Detect which cell encompasses the target text, then output its [x, y] center coordinate. 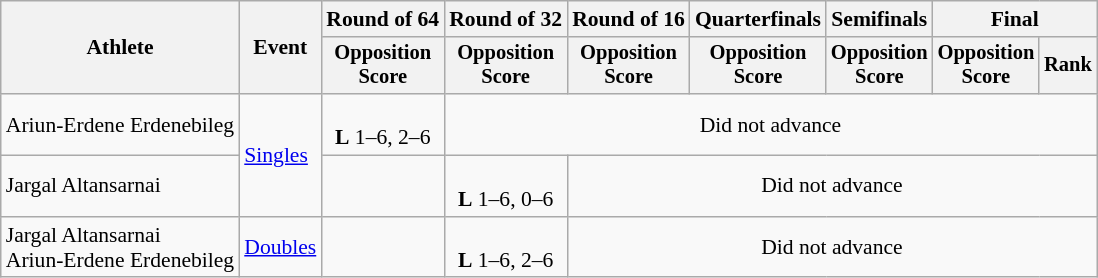
Final [1015, 19]
Semifinals [880, 19]
Jargal AltansarnaiAriun-Erdene Erdenebileg [120, 248]
Jargal Altansarnai [120, 186]
Rank [1068, 66]
Round of 16 [628, 19]
Athlete [120, 48]
Singles [280, 155]
Round of 64 [382, 19]
Round of 32 [506, 19]
Doubles [280, 248]
Event [280, 48]
Ariun-Erdene Erdenebileg [120, 124]
L 1–6, 0–6 [506, 186]
Quarterfinals [758, 19]
